Search for the cell housing the specified text and yield its [x, y] center coordinate. 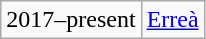
Erreà [172, 20]
2017–present [71, 20]
